From the cell containing the given text, extract its center point as (X, Y) coordinate. 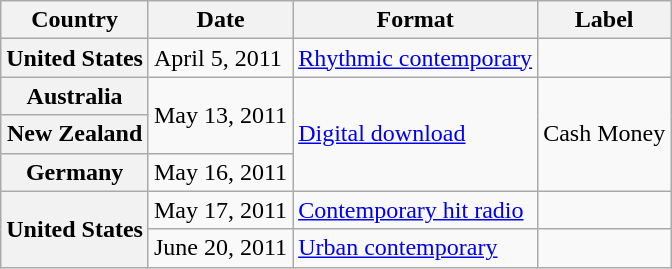
May 13, 2011 (220, 115)
Country (75, 20)
April 5, 2011 (220, 58)
Urban contemporary (416, 248)
June 20, 2011 (220, 248)
New Zealand (75, 134)
Format (416, 20)
Cash Money (604, 134)
May 17, 2011 (220, 210)
Contemporary hit radio (416, 210)
Label (604, 20)
Rhythmic contemporary (416, 58)
Date (220, 20)
Digital download (416, 134)
Australia (75, 96)
May 16, 2011 (220, 172)
Germany (75, 172)
